Determine the [X, Y] coordinate at the center of the cell enclosing the given text.  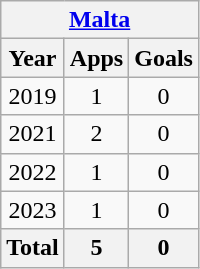
5 [96, 248]
Year [33, 58]
2 [96, 134]
Malta [100, 20]
Goals [164, 58]
2021 [33, 134]
Apps [96, 58]
2019 [33, 96]
Total [33, 248]
2022 [33, 172]
2023 [33, 210]
